For the text-containing cell, return its midpoint in (x, y) coordinate format. 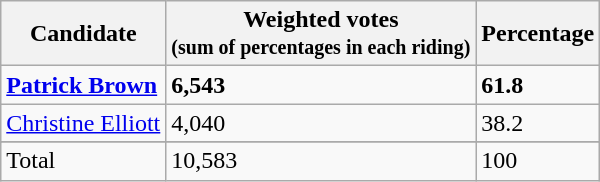
Patrick Brown (84, 85)
Candidate (84, 34)
10,583 (321, 161)
61.8 (538, 85)
Percentage (538, 34)
4,040 (321, 123)
100 (538, 161)
6,543 (321, 85)
Total (84, 161)
38.2 (538, 123)
Weighted votes(sum of percentages in each riding) (321, 34)
Christine Elliott (84, 123)
